Search for the cell housing the specified text and yield its [x, y] center coordinate. 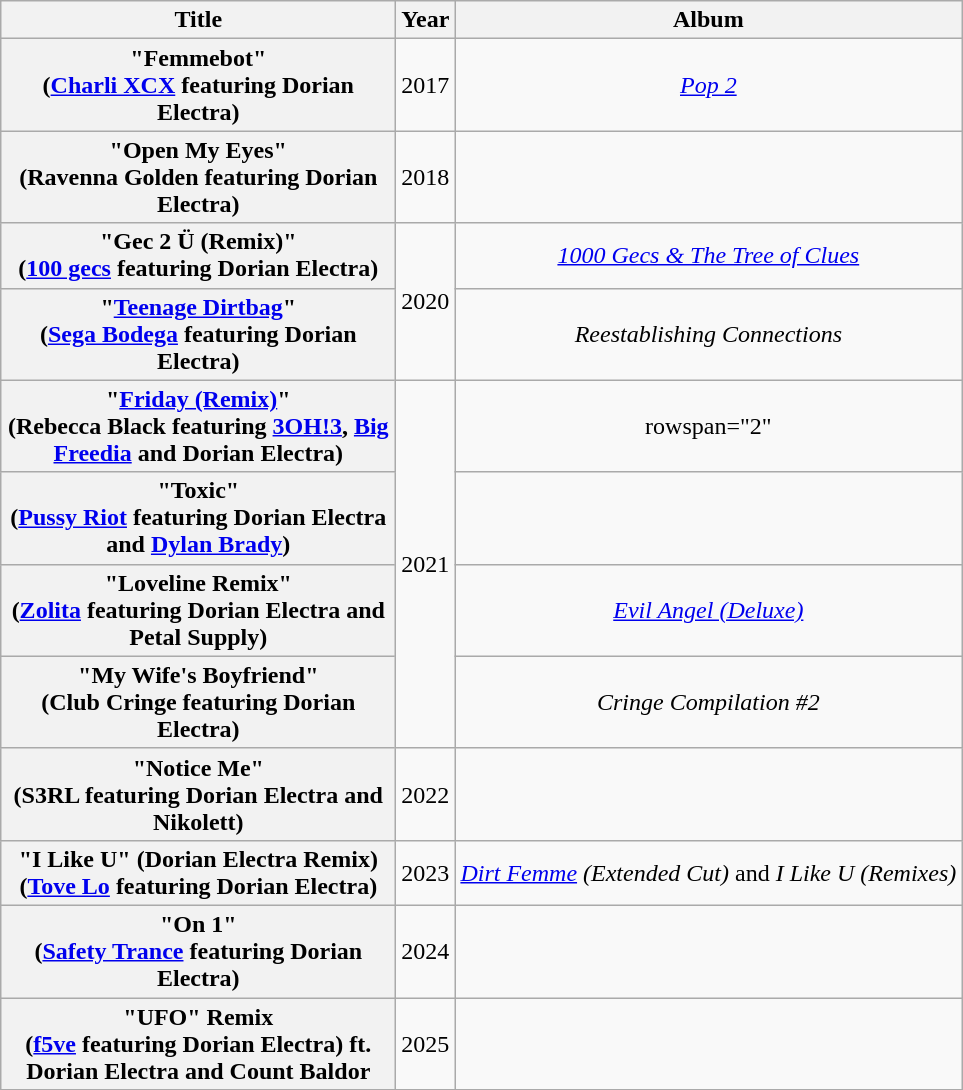
2023 [426, 872]
2021 [426, 564]
Pop 2 [708, 85]
rowspan="2" [708, 426]
"UFO" Remix (f5ve featuring Dorian Electra) ft. Dorian Electra and Count Baldor [198, 1044]
"My Wife's Boyfriend"(Club Cringe featuring Dorian Electra) [198, 702]
2017 [426, 85]
Title [198, 20]
2024 [426, 951]
Evil Angel (Deluxe) [708, 610]
"On 1" (Safety Trance featuring Dorian Electra) [198, 951]
"Loveline Remix"(Zolita featuring Dorian Electra and Petal Supply) [198, 610]
Year [426, 20]
2020 [426, 302]
1000 Gecs & The Tree of Clues [708, 256]
Cringe Compilation #2 [708, 702]
2022 [426, 794]
Album [708, 20]
Dirt Femme (Extended Cut) and I Like U (Remixes) [708, 872]
"Gec 2 Ü (Remix)"(100 gecs featuring Dorian Electra) [198, 256]
"Open My Eyes"(Ravenna Golden featuring Dorian Electra) [198, 177]
"Notice Me"(S3RL featuring Dorian Electra and Nikolett) [198, 794]
"Teenage Dirtbag"(Sega Bodega featuring Dorian Electra) [198, 334]
Reestablishing Connections [708, 334]
"I Like U" (Dorian Electra Remix) (Tove Lo featuring Dorian Electra) [198, 872]
2018 [426, 177]
2025 [426, 1044]
"Friday (Remix)"(Rebecca Black featuring 3OH!3, Big Freedia and Dorian Electra) [198, 426]
"Toxic"(Pussy Riot featuring Dorian Electra and Dylan Brady) [198, 518]
"Femmebot"(Charli XCX featuring Dorian Electra) [198, 85]
